Return [x, y] of the center of cell containing provided text 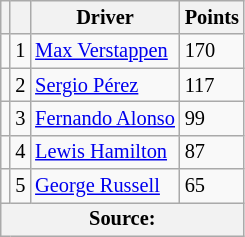
1 [20, 51]
3 [20, 118]
117 [212, 85]
Lewis Hamilton [105, 152]
Sergio Pérez [105, 85]
5 [20, 186]
Driver [105, 17]
87 [212, 152]
170 [212, 51]
Points [212, 17]
George Russell [105, 186]
Fernando Alonso [105, 118]
2 [20, 85]
Source: [122, 219]
Max Verstappen [105, 51]
65 [212, 186]
4 [20, 152]
99 [212, 118]
